For the text-containing cell, return its midpoint in (x, y) coordinate format. 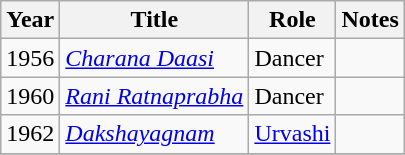
Dakshayagnam (154, 134)
Year (30, 20)
Urvashi (292, 134)
Notes (370, 20)
Title (154, 20)
1962 (30, 134)
Role (292, 20)
Charana Daasi (154, 58)
1960 (30, 96)
Rani Ratnaprabha (154, 96)
1956 (30, 58)
